Determine the (X, Y) coordinate at the center of the cell enclosing the given text.  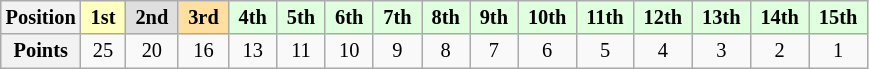
15th (838, 17)
9 (397, 51)
11th (604, 17)
25 (104, 51)
16 (203, 51)
10 (349, 51)
10th (547, 17)
11 (301, 51)
6 (547, 51)
1st (104, 17)
7 (494, 51)
Position (41, 17)
8 (446, 51)
2 (779, 51)
8th (446, 17)
13 (253, 51)
12th (663, 17)
9th (494, 17)
4th (253, 17)
4 (663, 51)
1 (838, 51)
20 (152, 51)
6th (349, 17)
2nd (152, 17)
14th (779, 17)
13th (721, 17)
3 (721, 51)
7th (397, 17)
3rd (203, 17)
5th (301, 17)
Points (41, 51)
5 (604, 51)
